Pinpoint the cell where the given text exists, returning its [x, y] midpoint coordinate. 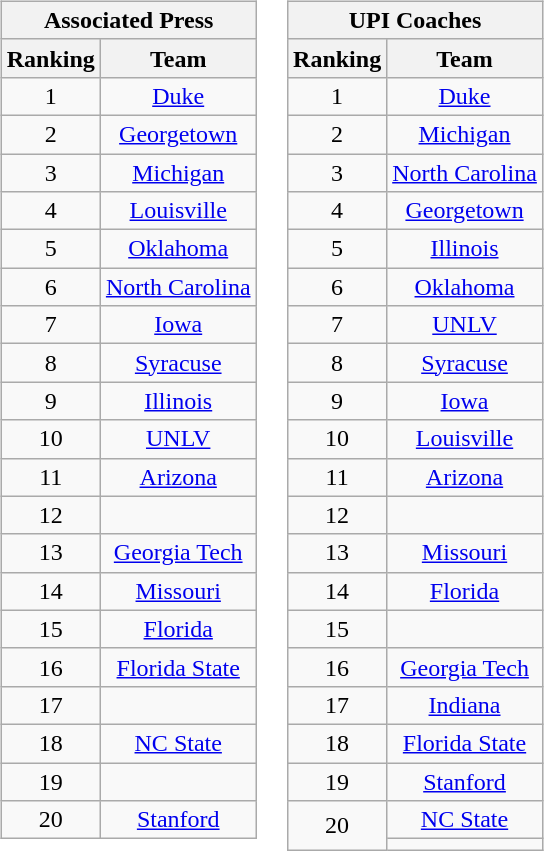
Indiana [465, 705]
UPI Coaches [416, 20]
Associated Press [128, 20]
